From the cell containing the given text, extract its center point as (x, y) coordinate. 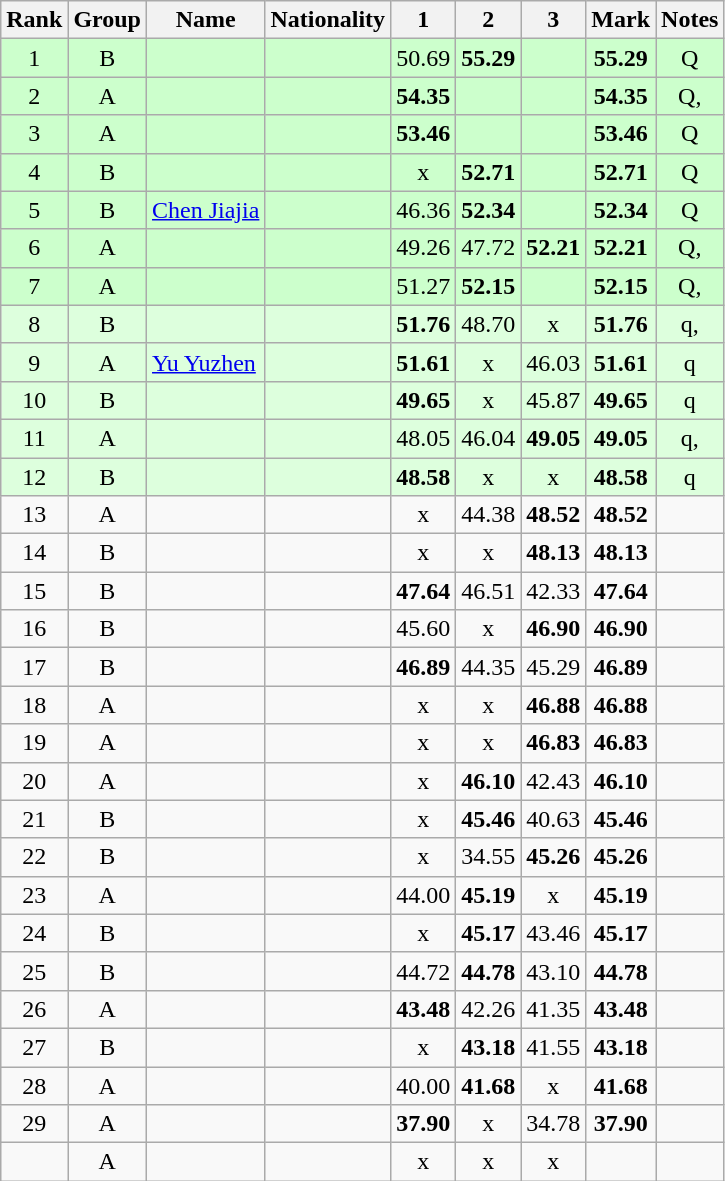
41.35 (554, 1009)
46.51 (488, 591)
Notes (690, 20)
7 (34, 286)
4 (34, 172)
42.33 (554, 591)
50.69 (424, 58)
12 (34, 477)
44.72 (424, 971)
46.03 (554, 362)
48.05 (424, 438)
23 (34, 895)
29 (34, 1124)
26 (34, 1009)
34.55 (488, 857)
51.27 (424, 286)
Yu Yuzhen (206, 362)
45.87 (554, 400)
42.26 (488, 1009)
15 (34, 591)
20 (34, 781)
47.72 (488, 248)
40.63 (554, 819)
8 (34, 324)
34.78 (554, 1124)
16 (34, 629)
13 (34, 515)
28 (34, 1085)
43.10 (554, 971)
5 (34, 210)
41.55 (554, 1047)
24 (34, 933)
14 (34, 553)
43.46 (554, 933)
Chen Jiajia (206, 210)
19 (34, 743)
40.00 (424, 1085)
6 (34, 248)
46.04 (488, 438)
17 (34, 667)
48.70 (488, 324)
Rank (34, 20)
27 (34, 1047)
11 (34, 438)
Nationality (328, 20)
25 (34, 971)
42.43 (554, 781)
46.36 (424, 210)
Mark (621, 20)
Group (108, 20)
49.26 (424, 248)
44.00 (424, 895)
45.60 (424, 629)
18 (34, 705)
44.38 (488, 515)
21 (34, 819)
22 (34, 857)
45.29 (554, 667)
Name (206, 20)
9 (34, 362)
44.35 (488, 667)
10 (34, 400)
